Capture the cell that displays the provided text and extract its (x, y) central coordinate. 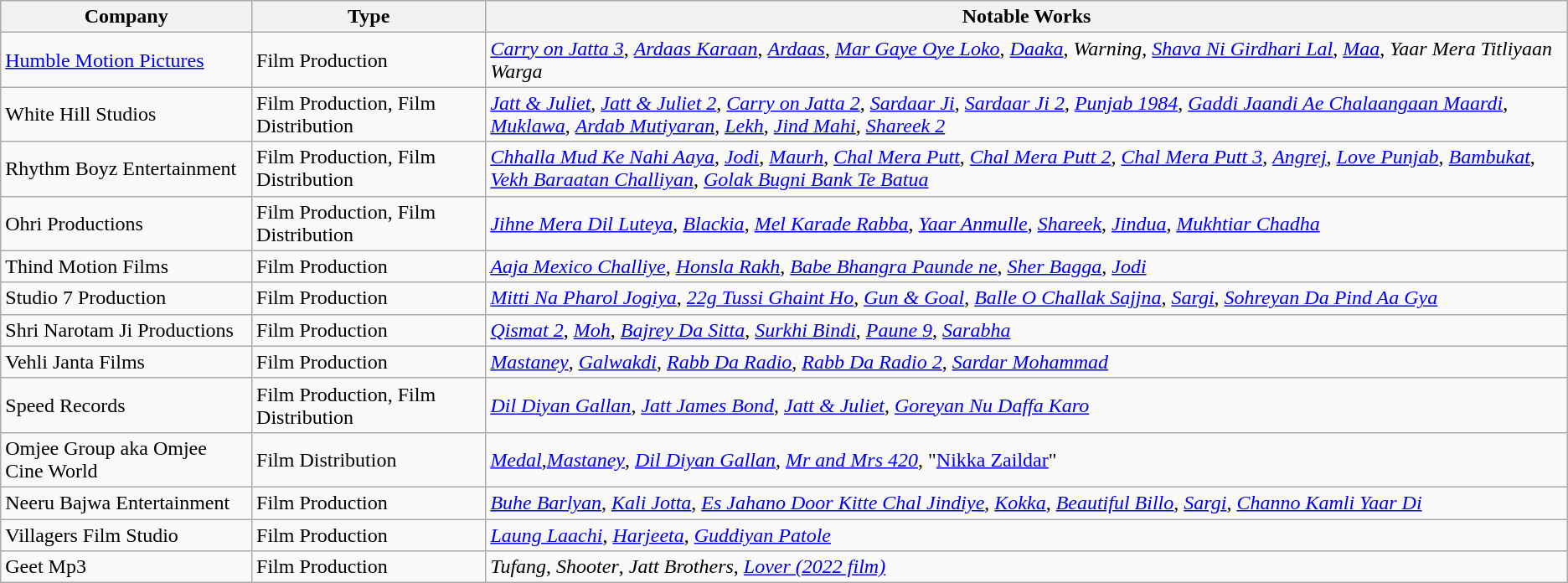
Laung Laachi, Harjeeta, Guddiyan Patole (1027, 535)
Buhe Barlyan, Kali Jotta, Es Jahano Door Kitte Chal Jindiye, Kokka, Beautiful Billo, Sargi, Channo Kamli Yaar Di (1027, 503)
Rhythm Boyz Entertainment (126, 169)
Shri Narotam Ji Productions (126, 330)
Qismat 2, Moh, Bajrey Da Sitta, Surkhi Bindi, Paune 9, Sarabha (1027, 330)
Type (369, 17)
Omjee Group aka Omjee Cine World (126, 459)
Mitti Na Pharol Jogiya, 22g Tussi Ghaint Ho, Gun & Goal, Balle O Challak Sajjna, Sargi, Sohreyan Da Pind Aa Gya (1027, 298)
Villagers Film Studio (126, 535)
Tufang, Shooter, Jatt Brothers, Lover (2022 film) (1027, 567)
White Hill Studios (126, 114)
Aaja Mexico Challiye, Honsla Rakh, Babe Bhangra Paunde ne, Sher Bagga, Jodi (1027, 266)
Film Distribution (369, 459)
Vehli Janta Films (126, 362)
Jihne Mera Dil Luteya, Blackia, Mel Karade Rabba, Yaar Anmulle, Shareek, Jindua, Mukhtiar Chadha (1027, 223)
Notable Works (1027, 17)
Company (126, 17)
Speed Records (126, 405)
Mastaney, Galwakdi, Rabb Da Radio, Rabb Da Radio 2, Sardar Mohammad (1027, 362)
Humble Motion Pictures (126, 60)
Studio 7 Production (126, 298)
Neeru Bajwa Entertainment (126, 503)
Geet Mp3 (126, 567)
Ohri Productions (126, 223)
Carry on Jatta 3, Ardaas Karaan, Ardaas, Mar Gaye Oye Loko, Daaka, Warning, Shava Ni Girdhari Lal, Maa, Yaar Mera Titliyaan Warga (1027, 60)
Thind Motion Films (126, 266)
Medal,Mastaney, Dil Diyan Gallan, Mr and Mrs 420, "Nikka Zaildar" (1027, 459)
Dil Diyan Gallan, Jatt James Bond, Jatt & Juliet, Goreyan Nu Daffa Karo (1027, 405)
